Extract the [X, Y] coordinate from the center of the cell holding the provided text.  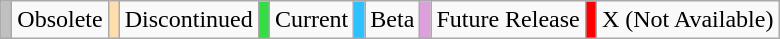
Obsolete [60, 20]
Beta [392, 20]
Future Release [508, 20]
X (Not Available) [688, 20]
Discontinued [188, 20]
Current [311, 20]
